Identify which cell holds the provided text, then report its [x, y] central coordinate. 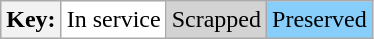
Preserved [320, 20]
Key: [31, 20]
Scrapped [216, 20]
In service [114, 20]
